Return the [X, Y] coordinate for the center point of the cell that contains the specified text.  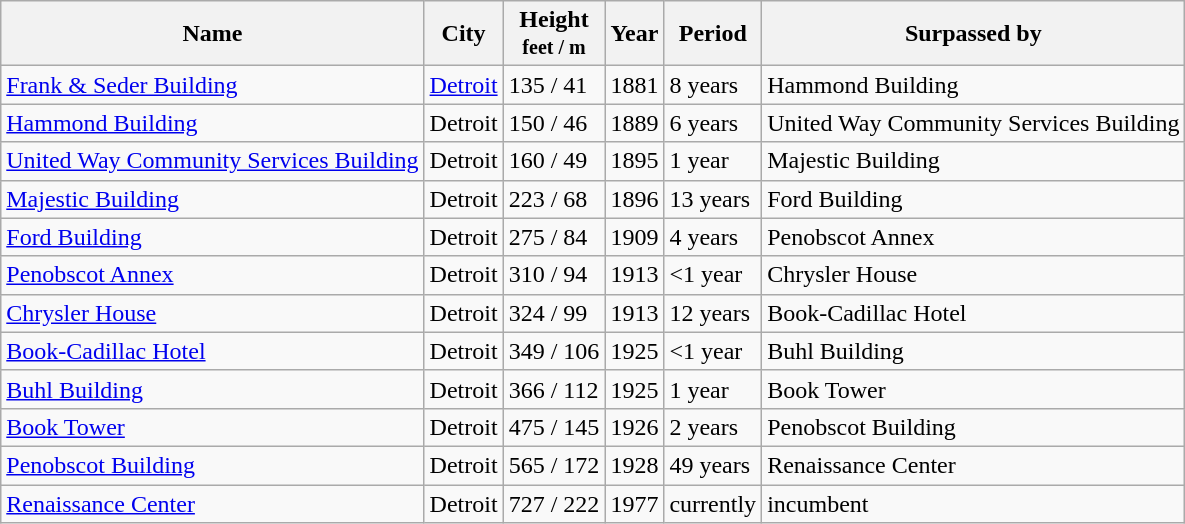
475 / 145 [554, 427]
349 / 106 [554, 351]
727 / 222 [554, 503]
Period [713, 34]
Name [212, 34]
275 / 84 [554, 237]
310 / 94 [554, 275]
City [464, 34]
1909 [634, 237]
4 years [713, 237]
8 years [713, 85]
12 years [713, 313]
160 / 49 [554, 161]
1926 [634, 427]
incumbent [974, 503]
565 / 172 [554, 465]
2 years [713, 427]
324 / 99 [554, 313]
Frank & Seder Building [212, 85]
Surpassed by [974, 34]
1895 [634, 161]
Heightfeet / m [554, 34]
1977 [634, 503]
currently [713, 503]
223 / 68 [554, 199]
366 / 112 [554, 389]
Year [634, 34]
135 / 41 [554, 85]
150 / 46 [554, 123]
1896 [634, 199]
1928 [634, 465]
1881 [634, 85]
1889 [634, 123]
6 years [713, 123]
13 years [713, 199]
49 years [713, 465]
